From the cell containing the given text, extract its center point as (X, Y) coordinate. 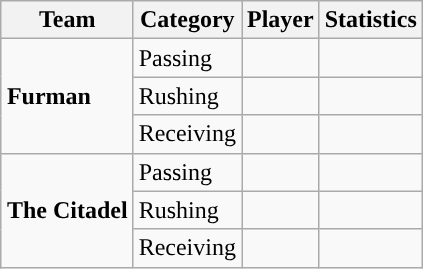
Statistics (370, 20)
Category (187, 20)
Player (281, 20)
Furman (67, 96)
The Citadel (67, 210)
Team (67, 20)
